Determine the [x, y] coordinate at the center of the cell enclosing the given text.  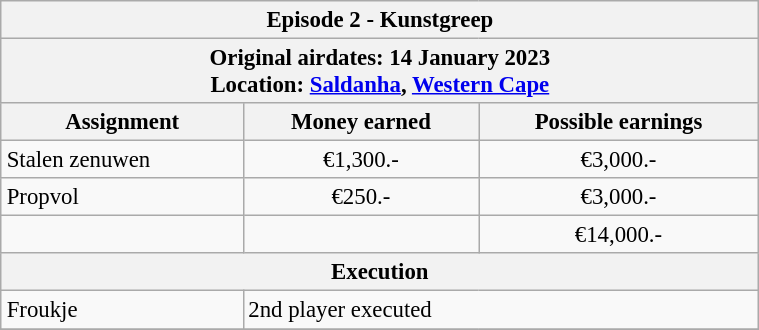
Stalen zenuwen [122, 160]
Assignment [122, 122]
€1,300.- [361, 160]
Execution [380, 272]
Episode 2 - Kunstgreep [380, 20]
Original airdates: 14 January 2023Location: Saldanha, Western Cape [380, 70]
Money earned [361, 122]
Possible earnings [618, 122]
Froukje [122, 310]
2nd player executed [500, 310]
€250.- [361, 197]
€14,000.- [618, 235]
Propvol [122, 197]
